Capture the cell that displays the provided text and extract its [X, Y] central coordinate. 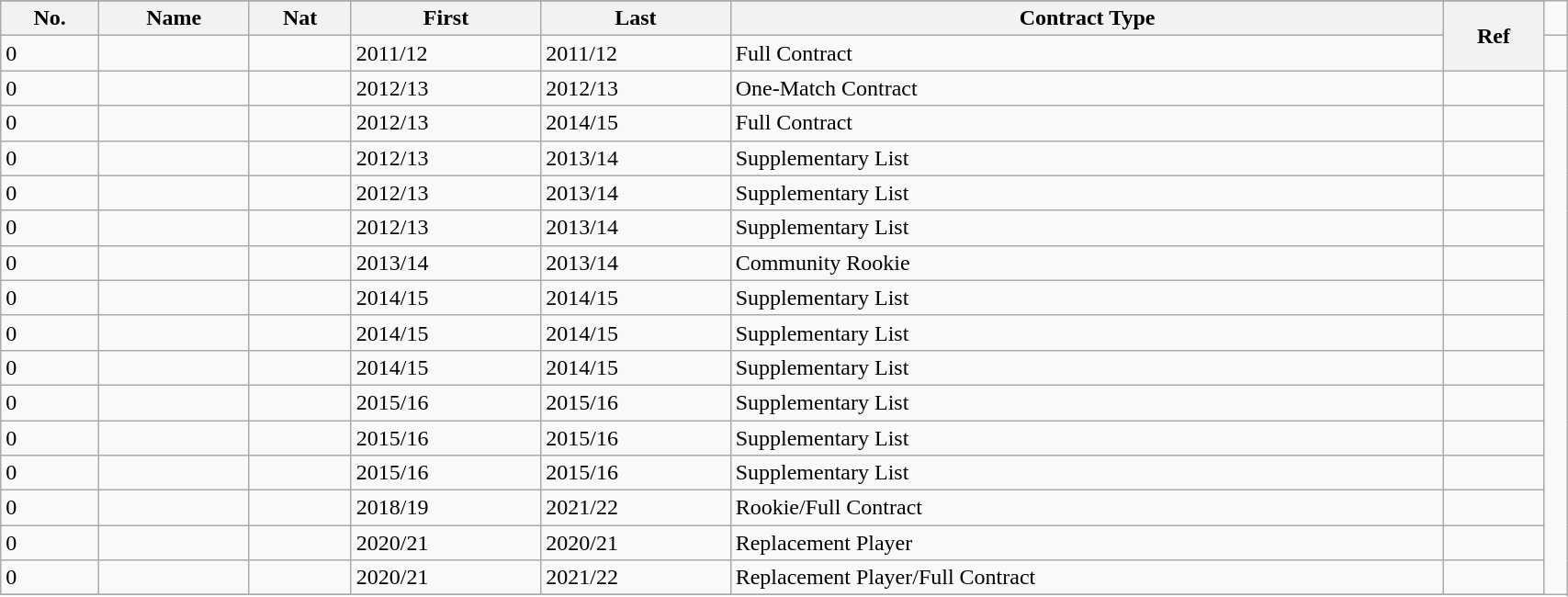
Community Rookie [1088, 263]
2018/19 [446, 508]
Ref [1494, 36]
Replacement Player [1088, 543]
One-Match Contract [1088, 88]
Last [636, 18]
Name [175, 18]
No. [50, 18]
Rookie/Full Contract [1088, 508]
Nat [299, 18]
Contract Type [1088, 18]
Replacement Player/Full Contract [1088, 578]
First [446, 18]
